For the text-containing cell, return its midpoint in [x, y] coordinate format. 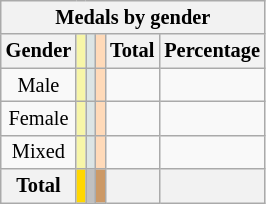
Gender [38, 51]
Percentage [212, 51]
Female [38, 118]
Male [38, 85]
Mixed [38, 152]
Medals by gender [133, 17]
